Output the [x, y] coordinate of the center of the cell containing the given text.  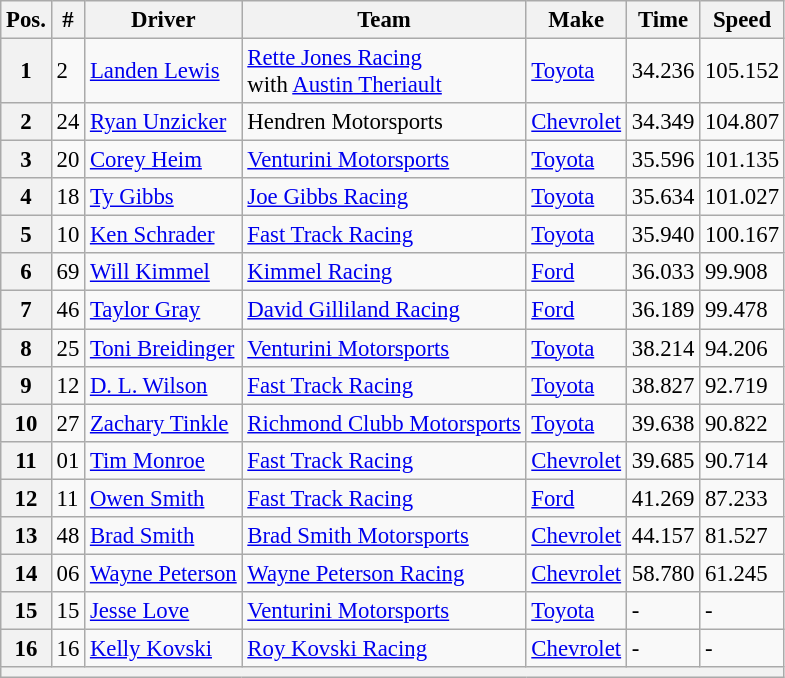
34.349 [662, 122]
27 [68, 423]
39.638 [662, 423]
Brad Smith [164, 536]
35.596 [662, 160]
41.269 [662, 498]
Joe Gibbs Racing [384, 197]
Driver [164, 20]
David Gilliland Racing [384, 310]
Ty Gibbs [164, 197]
Roy Kovski Racing [384, 648]
94.206 [742, 348]
18 [68, 197]
100.167 [742, 235]
81.527 [742, 536]
Ryan Unzicker [164, 122]
Kimmel Racing [384, 273]
8 [26, 348]
61.245 [742, 573]
06 [68, 573]
20 [68, 160]
Pos. [26, 20]
Landen Lewis [164, 72]
38.214 [662, 348]
14 [26, 573]
90.714 [742, 460]
# [68, 20]
Hendren Motorsports [384, 122]
99.478 [742, 310]
4 [26, 197]
38.827 [662, 385]
Jesse Love [164, 611]
101.027 [742, 197]
Taylor Gray [164, 310]
6 [26, 273]
99.908 [742, 273]
101.135 [742, 160]
Owen Smith [164, 498]
58.780 [662, 573]
Zachary Tinkle [164, 423]
104.807 [742, 122]
35.940 [662, 235]
Corey Heim [164, 160]
D. L. Wilson [164, 385]
87.233 [742, 498]
24 [68, 122]
105.152 [742, 72]
Speed [742, 20]
69 [68, 273]
01 [68, 460]
44.157 [662, 536]
Ken Schrader [164, 235]
7 [26, 310]
Richmond Clubb Motorsports [384, 423]
46 [68, 310]
48 [68, 536]
39.685 [662, 460]
Tim Monroe [164, 460]
Time [662, 20]
5 [26, 235]
Kelly Kovski [164, 648]
Will Kimmel [164, 273]
1 [26, 72]
Wayne Peterson [164, 573]
92.719 [742, 385]
Brad Smith Motorsports [384, 536]
3 [26, 160]
34.236 [662, 72]
35.634 [662, 197]
Team [384, 20]
Wayne Peterson Racing [384, 573]
Make [576, 20]
25 [68, 348]
Rette Jones Racing with Austin Theriault [384, 72]
90.822 [742, 423]
Toni Breidinger [164, 348]
13 [26, 536]
36.189 [662, 310]
36.033 [662, 273]
9 [26, 385]
